Search for the cell housing the specified text and yield its (x, y) center coordinate. 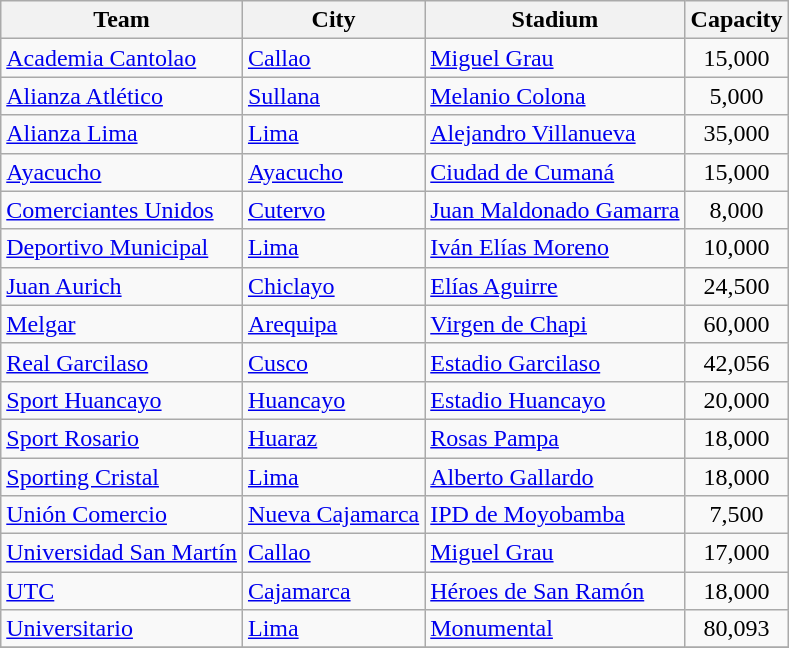
UTC (122, 591)
Cajamarca (333, 591)
Capacity (736, 20)
42,056 (736, 362)
Universitario (122, 629)
Iván Elías Moreno (555, 248)
Huaraz (333, 438)
17,000 (736, 553)
35,000 (736, 134)
Juan Aurich (122, 286)
Melgar (122, 324)
Alianza Lima (122, 134)
Cusco (333, 362)
Elías Aguirre (555, 286)
Team (122, 20)
Virgen de Chapi (555, 324)
Melanio Colona (555, 96)
Rosas Pampa (555, 438)
Sport Huancayo (122, 400)
Arequipa (333, 324)
20,000 (736, 400)
Estadio Huancayo (555, 400)
Comerciantes Unidos (122, 210)
10,000 (736, 248)
Ciudad de Cumaná (555, 172)
Héroes de San Ramón (555, 591)
Alejandro Villanueva (555, 134)
24,500 (736, 286)
Monumental (555, 629)
Huancayo (333, 400)
5,000 (736, 96)
8,000 (736, 210)
Juan Maldonado Gamarra (555, 210)
Sporting Cristal (122, 477)
Alberto Gallardo (555, 477)
Deportivo Municipal (122, 248)
Estadio Garcilaso (555, 362)
7,500 (736, 515)
60,000 (736, 324)
Sullana (333, 96)
IPD de Moyobamba (555, 515)
Alianza Atlético (122, 96)
City (333, 20)
Universidad San Martín (122, 553)
Nueva Cajamarca (333, 515)
Cutervo (333, 210)
Unión Comercio (122, 515)
Chiclayo (333, 286)
80,093 (736, 629)
Real Garcilaso (122, 362)
Academia Cantolao (122, 58)
Stadium (555, 20)
Sport Rosario (122, 438)
